Identify which cell holds the provided text, then report its (X, Y) central coordinate. 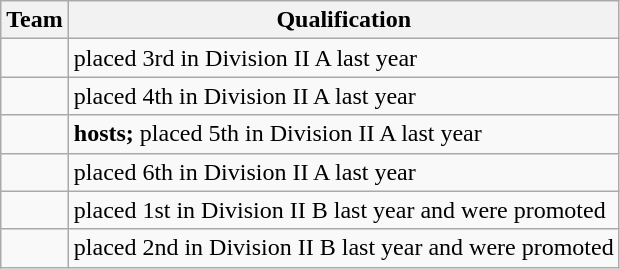
placed 2nd in Division II B last year and were promoted (344, 248)
placed 4th in Division II A last year (344, 96)
placed 6th in Division II A last year (344, 172)
placed 1st in Division II B last year and were promoted (344, 210)
Qualification (344, 20)
hosts; placed 5th in Division II A last year (344, 134)
placed 3rd in Division II A last year (344, 58)
Team (35, 20)
